Return the (X, Y) coordinate for the center point of the cell that contains the specified text.  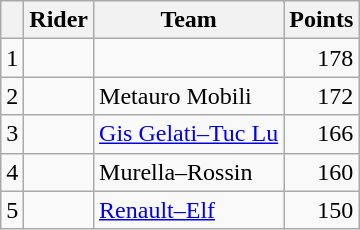
150 (322, 210)
3 (12, 134)
2 (12, 96)
Murella–Rossin (189, 172)
Metauro Mobili (189, 96)
Team (189, 20)
5 (12, 210)
172 (322, 96)
4 (12, 172)
166 (322, 134)
160 (322, 172)
1 (12, 58)
Points (322, 20)
Renault–Elf (189, 210)
178 (322, 58)
Gis Gelati–Tuc Lu (189, 134)
Rider (59, 20)
